Return the [x, y] coordinate for the center point of the cell that contains the specified text.  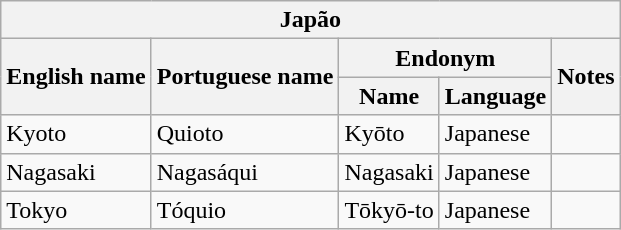
Kyoto [76, 134]
Endonym [446, 58]
Name [389, 96]
Tokyo [76, 210]
Japão [310, 20]
Notes [586, 77]
Nagasáqui [245, 172]
Kyōto [389, 134]
English name [76, 77]
Portuguese name [245, 77]
Quioto [245, 134]
Language [495, 96]
Tōkyō-to [389, 210]
Tóquio [245, 210]
